For the text-containing cell, return its midpoint in [x, y] coordinate format. 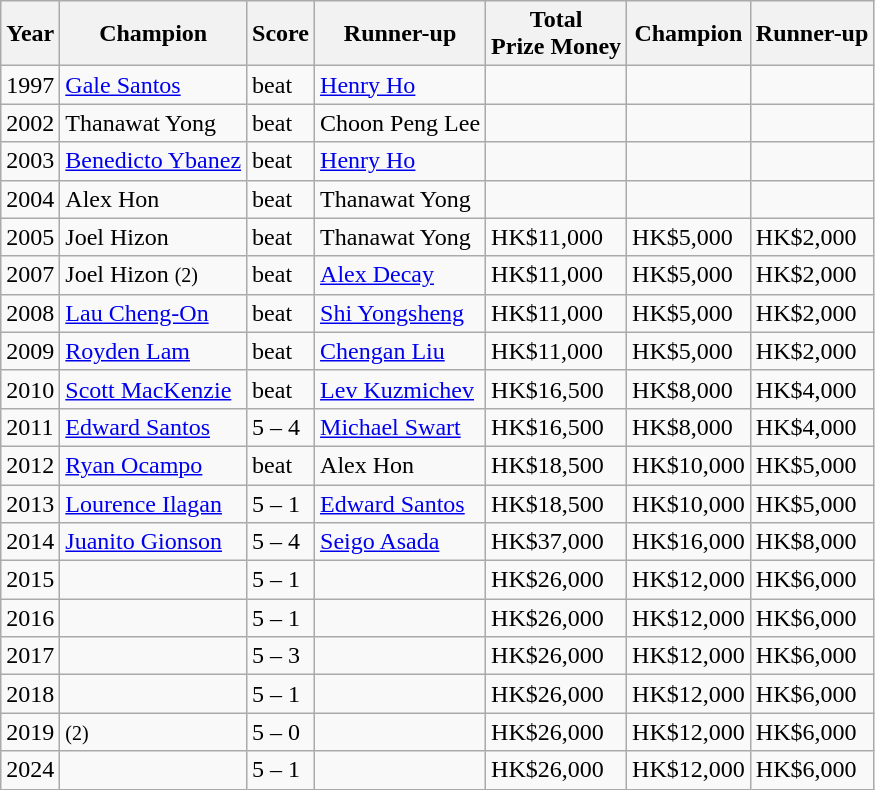
(2) [154, 732]
Year [30, 34]
2010 [30, 389]
2012 [30, 465]
5 – 0 [281, 732]
2024 [30, 770]
Lourence Ilagan [154, 503]
2013 [30, 503]
Chengan Liu [400, 351]
2004 [30, 199]
HK$37,000 [556, 542]
2005 [30, 237]
Benedicto Ybanez [154, 161]
Lau Cheng-On [154, 313]
HK$16,000 [689, 542]
Joel Hizon (2) [154, 275]
2014 [30, 542]
Juanito Gionson [154, 542]
Gale Santos [154, 85]
2016 [30, 618]
2007 [30, 275]
1997 [30, 85]
2019 [30, 732]
2015 [30, 580]
Alex Decay [400, 275]
2002 [30, 123]
Ryan Ocampo [154, 465]
Choon Peng Lee [400, 123]
2018 [30, 694]
Lev Kuzmichev [400, 389]
Michael Swart [400, 427]
2003 [30, 161]
2009 [30, 351]
Scott MacKenzie [154, 389]
Royden Lam [154, 351]
Score [281, 34]
Joel Hizon [154, 237]
2017 [30, 656]
2008 [30, 313]
Seigo Asada [400, 542]
2011 [30, 427]
5 – 3 [281, 656]
TotalPrize Money [556, 34]
Shi Yongsheng [400, 313]
